Return the (X, Y) coordinate for the center point of the cell that contains the specified text.  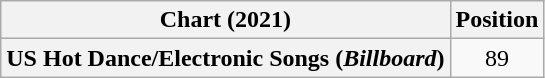
US Hot Dance/Electronic Songs (Billboard) (226, 58)
Position (497, 20)
Chart (2021) (226, 20)
89 (497, 58)
